Detect which cell encompasses the target text, then output its (X, Y) center coordinate. 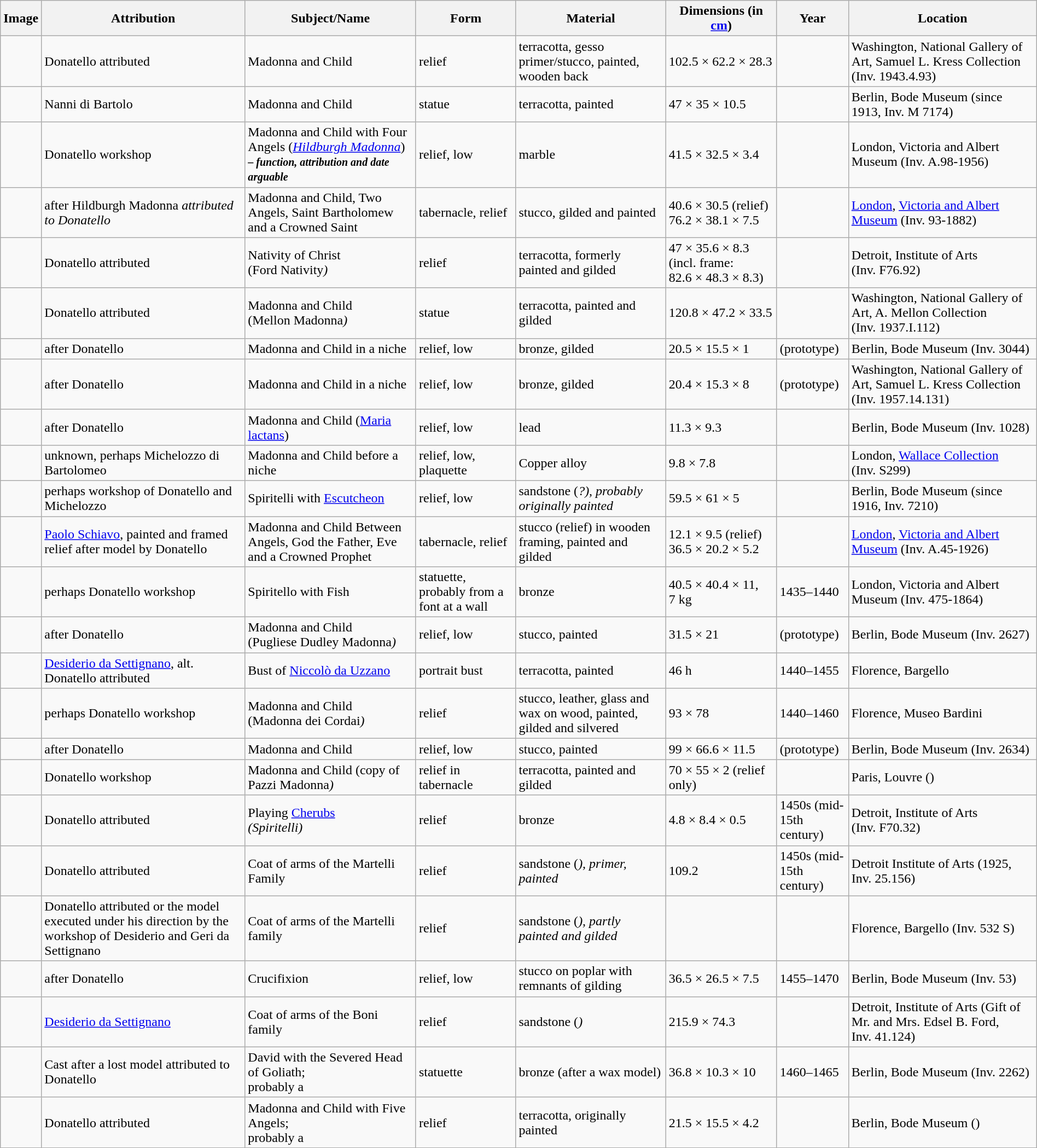
Berlin, Bode Museum (Inv. 2627) (942, 635)
59.5 × 61 × 5 (721, 498)
Madonna and Child, Two Angels, Saint Bartholomew and a Crowned Saint (330, 212)
portrait bust (466, 671)
Copper alloy (591, 463)
Madonna and Child with Five Angels;probably a (330, 1122)
Form (466, 19)
Florence, Bargello (Inv. 532 S) (942, 928)
relief in tabernacle (466, 777)
9.8 × 7.8 (721, 463)
Florence, Bargello (942, 671)
Madonna and Child(Mellon Madonna) (330, 313)
Dimensions (in cm) (721, 19)
London, Victoria and Albert Museum (Inv. A.98-1956) (942, 154)
stucco on poplar with remnants of gilding (591, 978)
statuette, probably from a font at a wall (466, 592)
sandstone (), primer, painted (591, 871)
99 × 66.6 × 11.5 (721, 749)
London, Victoria and Albert Museum (Inv. A.45-1926) (942, 542)
Berlin, Bode Museum (since 1913, Inv. M 7174) (942, 104)
terracotta, gesso primer/stucco, painted, wooden back (591, 61)
unknown, perhaps Michelozzo di Bartolomeo (143, 463)
Coat of arms of the Martelli Family (330, 871)
Florence, Museo Bardini (942, 714)
1460–1465 (813, 1072)
Madonna and Child before a niche (330, 463)
36.8 × 10.3 × 10 (721, 1072)
120.8 × 47.2 × 33.5 (721, 313)
Madonna and Child(Madonna dei Cordai) (330, 714)
Spiritelli with Escutcheon (330, 498)
Attribution (143, 19)
1435–1440 (813, 592)
Berlin, Bode Museum (since 1916, Inv. 7210) (942, 498)
Detroit Institute of Arts (1925, Inv. 25.156) (942, 871)
Desiderio da Settignano (143, 1022)
40.5 × 40.4 × 11, 7 kg (721, 592)
12.1 × 9.5 (relief)36.5 × 20.2 × 5.2 (721, 542)
Berlin, Bode Museum () (942, 1122)
Nativity of Christ(Ford Nativity) (330, 263)
bronze (after a wax model) (591, 1072)
41.5 × 32.5 × 3.4 (721, 154)
Washington, National Gallery of Art, A. Mellon Collection (Inv. 1937.I.112) (942, 313)
Bust of Niccolò da Uzzano (330, 671)
stucco, leather, glass and wax on wood, painted, gilded and silvered (591, 714)
40.6 × 30.5 (relief)76.2 × 38.1 × 7.5 (721, 212)
21.5 × 15.5 × 4.2 (721, 1122)
Madonna and Child Between Angels, God the Father, Eve and a Crowned Prophet (330, 542)
4.8 × 8.4 × 0.5 (721, 820)
after Hildburgh Madonna attributed to Donatello (143, 212)
Madonna and Child(Pugliese Dudley Madonna) (330, 635)
London, Victoria and Albert Museum (Inv. 93-1882) (942, 212)
Washington, National Gallery of Art, Samuel L. Kress Collection (Inv. 1943.4.93) (942, 61)
Location (942, 19)
relief, low, plaquette (466, 463)
Image (21, 19)
Subject/Name (330, 19)
1440–1455 (813, 671)
London, Wallace Collection (Inv. S299) (942, 463)
lead (591, 427)
Berlin, Bode Museum (Inv. 2634) (942, 749)
Desiderio da Settignano, alt. Donatello attributed (143, 671)
Nanni di Bartolo (143, 104)
Playing Cherubs(Spiritelli) (330, 820)
sandstone (), partly painted and gilded (591, 928)
47 × 35 × 10.5 (721, 104)
47 × 35.6 × 8.3(incl. frame:82.6 × 48.3 × 8.3) (721, 263)
Cast after a lost model attributed to Donatello (143, 1072)
Material (591, 19)
Berlin, Bode Museum (Inv. 3044) (942, 349)
Madonna and Child with Four Angels (Hildburgh Madonna)– function, attribution and date arguable (330, 154)
215.9 × 74.3 (721, 1022)
Washington, National Gallery of Art, Samuel L. Kress Collection (Inv. 1957.14.131) (942, 384)
London, Victoria and Albert Museum (Inv. 475-1864) (942, 592)
Detroit, Institute of Arts (Gift of Mr. and Mrs. Edsel B. Ford, Inv. 41.124) (942, 1022)
20.4 × 15.3 × 8 (721, 384)
David with the Severed Head of Goliath;probably a (330, 1072)
93 × 78 (721, 714)
Berlin, Bode Museum (Inv. 53) (942, 978)
1455–1470 (813, 978)
Berlin, Bode Museum (Inv. 1028) (942, 427)
31.5 × 21 (721, 635)
20.5 × 15.5 × 1 (721, 349)
stucco, gilded and painted (591, 212)
sandstone () (591, 1022)
102.5 × 62.2 × 28.3 (721, 61)
Detroit, Institute of Arts (Inv. F76.92) (942, 263)
Year (813, 19)
Spiritello with Fish (330, 592)
36.5 × 26.5 × 7.5 (721, 978)
stucco (relief) in wooden framing, painted and gilded (591, 542)
Madonna and Child (Maria lactans) (330, 427)
Crucifixion (330, 978)
terracotta, originally painted (591, 1122)
Coat of arms of the Boni family (330, 1022)
statuette (466, 1072)
marble (591, 154)
Coat of arms of the Martelli family (330, 928)
Detroit, Institute of Arts (Inv. F70.32) (942, 820)
1440–1460 (813, 714)
Berlin, Bode Museum (Inv. 2262) (942, 1072)
46 h (721, 671)
perhaps workshop of Donatello and Michelozzo (143, 498)
Paolo Schiavo, painted and framed relief after model by Donatello (143, 542)
Madonna and Child (copy of Pazzi Madonna) (330, 777)
109.2 (721, 871)
Donatello attributed or the model executed under his direction by the workshop of Desiderio and Geri da Settignano (143, 928)
sandstone (?), probably originally painted (591, 498)
11.3 × 9.3 (721, 427)
Paris, Louvre () (942, 777)
terracotta, formerly painted and gilded (591, 263)
70 × 55 × 2 (relief only) (721, 777)
